Search for the cell housing the specified text and yield its [x, y] center coordinate. 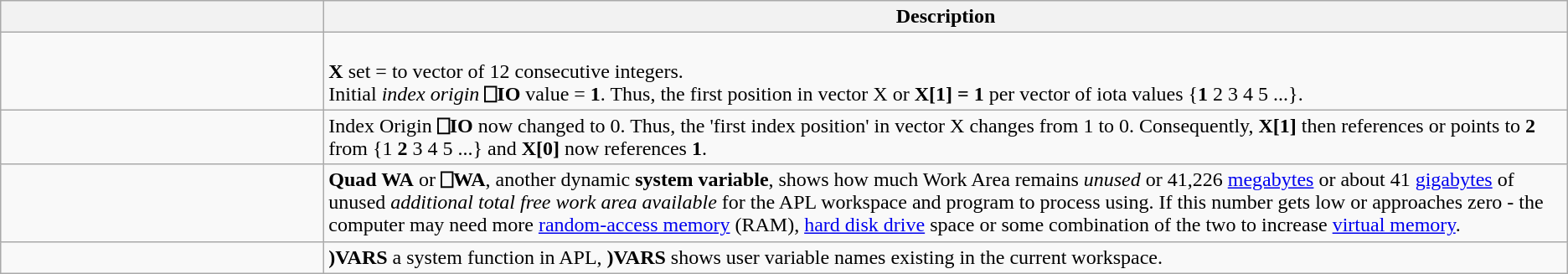
Description [946, 17]
)VARS a system function in APL, )VARS shows user variable names existing in the current workspace. [946, 257]
